Determine the [x, y] coordinate at the center of the cell enclosing the given text.  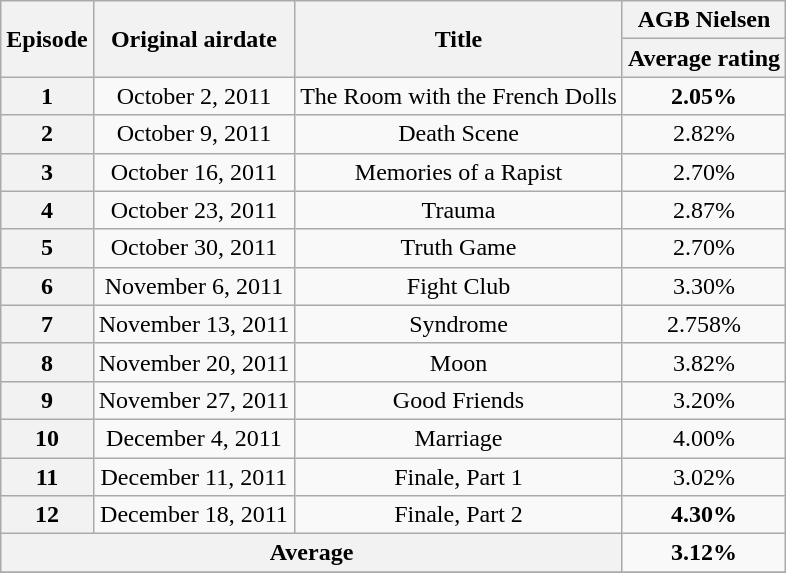
Finale, Part 1 [459, 477]
3.82% [704, 362]
4.30% [704, 515]
8 [47, 362]
Marriage [459, 438]
October 23, 2011 [194, 210]
2.87% [704, 210]
2.82% [704, 134]
3.02% [704, 477]
The Room with the French Dolls [459, 96]
October 2, 2011 [194, 96]
Syndrome [459, 324]
Average rating [704, 58]
Death Scene [459, 134]
Episode [47, 39]
4.00% [704, 438]
3.20% [704, 400]
2.758% [704, 324]
7 [47, 324]
10 [47, 438]
Original airdate [194, 39]
11 [47, 477]
Memories of a Rapist [459, 172]
2 [47, 134]
Good Friends [459, 400]
Average [312, 553]
Finale, Part 2 [459, 515]
9 [47, 400]
Moon [459, 362]
Title [459, 39]
3.12% [704, 553]
Truth Game [459, 248]
1 [47, 96]
December 18, 2011 [194, 515]
Trauma [459, 210]
October 9, 2011 [194, 134]
AGB Nielsen [704, 20]
November 13, 2011 [194, 324]
October 16, 2011 [194, 172]
November 27, 2011 [194, 400]
12 [47, 515]
November 20, 2011 [194, 362]
4 [47, 210]
3.30% [704, 286]
5 [47, 248]
6 [47, 286]
October 30, 2011 [194, 248]
November 6, 2011 [194, 286]
December 11, 2011 [194, 477]
3 [47, 172]
Fight Club [459, 286]
2.05% [704, 96]
December 4, 2011 [194, 438]
